Return the [x, y] coordinate for the center point of the cell that contains the specified text.  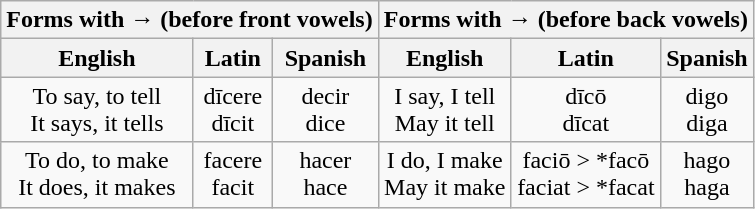
faciō > *facō faciat > *facat [586, 174]
I do, I makeMay it make [444, 174]
Forms with → (before back vowels) [566, 20]
To say, to tellIt says, it tells [97, 110]
hago haga [706, 174]
decir dice [326, 110]
digo diga [706, 110]
dīcere dīcit [233, 110]
dīcō dīcat [586, 110]
I say, I tellMay it tell [444, 110]
hacer hace [326, 174]
To do, to makeIt does, it makes [97, 174]
facere facit [233, 174]
Forms with → (before front vowels) [190, 20]
